Provide the (x, y) coordinate of the cell's center where the given text is located.  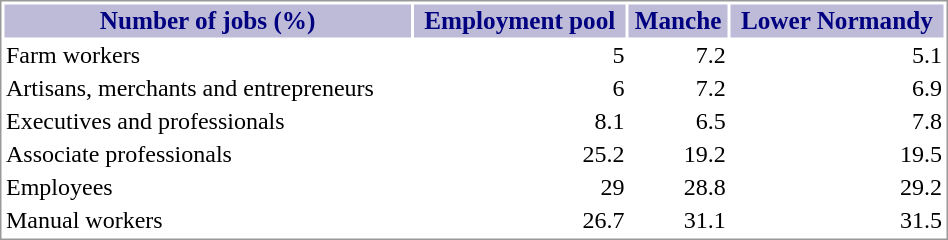
6.5 (678, 121)
8.1 (520, 121)
Employees (207, 187)
25.2 (520, 155)
Number of jobs (%) (207, 20)
31.1 (678, 221)
6.9 (836, 89)
29 (520, 187)
Manche (678, 20)
6 (520, 89)
7.8 (836, 121)
Manual workers (207, 221)
Associate professionals (207, 155)
29.2 (836, 187)
31.5 (836, 221)
26.7 (520, 221)
28.8 (678, 187)
Lower Normandy (836, 20)
5 (520, 55)
Executives and professionals (207, 121)
Artisans, merchants and entrepreneurs (207, 89)
5.1 (836, 55)
Employment pool (520, 20)
19.2 (678, 155)
19.5 (836, 155)
Farm workers (207, 55)
